Locate the cell with the specified text and output its (x, y) center coordinate. 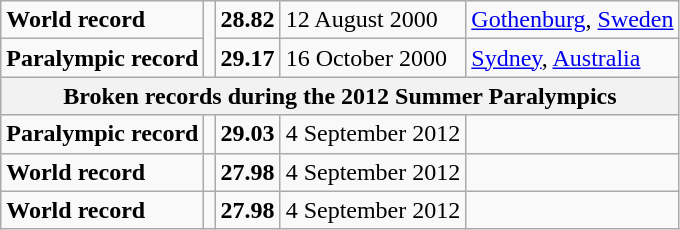
Gothenburg, Sweden (572, 20)
Broken records during the 2012 Summer Paralympics (340, 96)
29.03 (248, 134)
12 August 2000 (373, 20)
Sydney, Australia (572, 58)
28.82 (248, 20)
16 October 2000 (373, 58)
29.17 (248, 58)
